Determine the [x, y] coordinate at the center of the cell enclosing the given text.  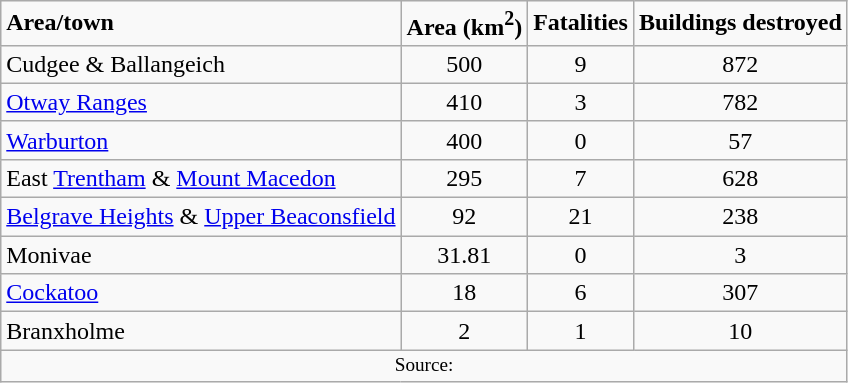
307 [740, 293]
500 [464, 64]
1 [581, 331]
Source: [424, 366]
Buildings destroyed [740, 24]
295 [464, 178]
9 [581, 64]
Area (km2) [464, 24]
92 [464, 217]
7 [581, 178]
6 [581, 293]
Monivae [201, 255]
Otway Ranges [201, 102]
10 [740, 331]
Fatalities [581, 24]
Area/town [201, 24]
Warburton [201, 140]
628 [740, 178]
410 [464, 102]
238 [740, 217]
2 [464, 331]
Belgrave Heights & Upper Beaconsfield [201, 217]
East Trentham & Mount Macedon [201, 178]
21 [581, 217]
782 [740, 102]
Branxholme [201, 331]
Cudgee & Ballangeich [201, 64]
Cockatoo [201, 293]
872 [740, 64]
57 [740, 140]
18 [464, 293]
400 [464, 140]
31.81 [464, 255]
